Determine the [x, y] coordinate at the center of the cell enclosing the given text.  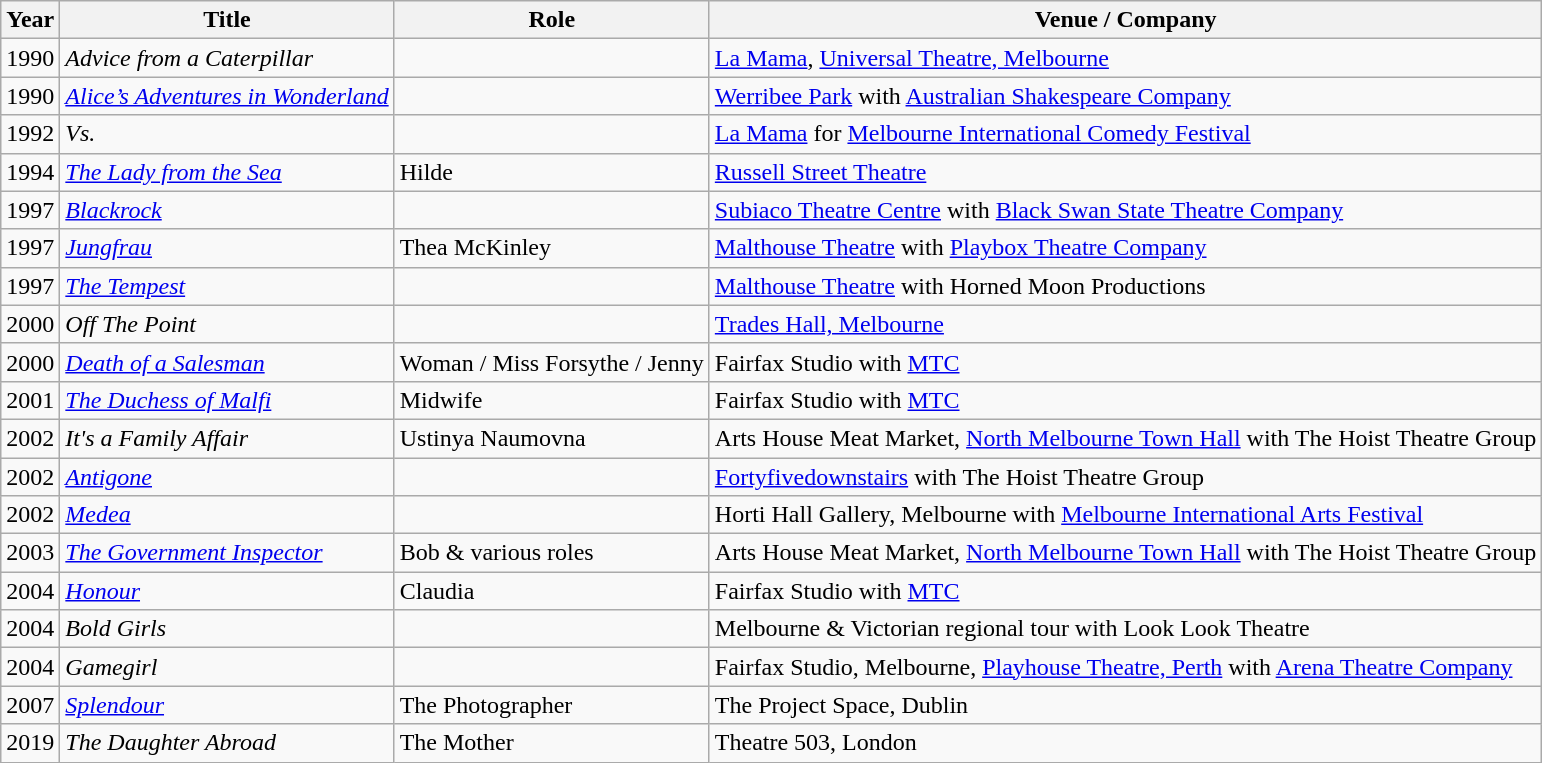
Malthouse Theatre with Horned Moon Productions [1126, 286]
1994 [30, 172]
Malthouse Theatre with Playbox Theatre Company [1126, 248]
Fortyfivedownstairs with The Hoist Theatre Group [1126, 477]
2001 [30, 400]
Bob & various roles [552, 553]
Theatre 503, London [1126, 743]
Werribee Park with Australian Shakespeare Company [1126, 96]
The Project Space, Dublin [1126, 705]
The Government Inspector [227, 553]
Thea McKinley [552, 248]
Midwife [552, 400]
Trades Hall, Melbourne [1126, 324]
Role [552, 20]
Claudia [552, 591]
The Photographer [552, 705]
Alice’s Adventures in Wonderland [227, 96]
Blackrock [227, 210]
Gamegirl [227, 667]
2019 [30, 743]
The Mother [552, 743]
The Lady from the Sea [227, 172]
Fairfax Studio, Melbourne, Playhouse Theatre, Perth with Arena Theatre Company [1126, 667]
2007 [30, 705]
La Mama for Melbourne International Comedy Festival [1126, 134]
Off The Point [227, 324]
La Mama, Universal Theatre, Melbourne [1126, 58]
Woman / Miss Forsythe / Jenny [552, 362]
Death of a Salesman [227, 362]
Venue / Company [1126, 20]
The Daughter Abroad [227, 743]
Russell Street Theatre [1126, 172]
Title [227, 20]
Year [30, 20]
Horti Hall Gallery, Melbourne with Melbourne International Arts Festival [1126, 515]
Subiaco Theatre Centre with Black Swan State Theatre Company [1126, 210]
Splendour [227, 705]
The Tempest [227, 286]
The Duchess of Malfi [227, 400]
Bold Girls [227, 629]
2003 [30, 553]
Melbourne & Victorian regional tour with Look Look Theatre [1126, 629]
Honour [227, 591]
Jungfrau [227, 248]
Advice from a Caterpillar [227, 58]
1992 [30, 134]
Hilde [552, 172]
Ustinya Naumovna [552, 438]
Antigone [227, 477]
Medea [227, 515]
Vs. [227, 134]
It's a Family Affair [227, 438]
